Extract the (x, y) coordinate from the center of the cell holding the provided text.  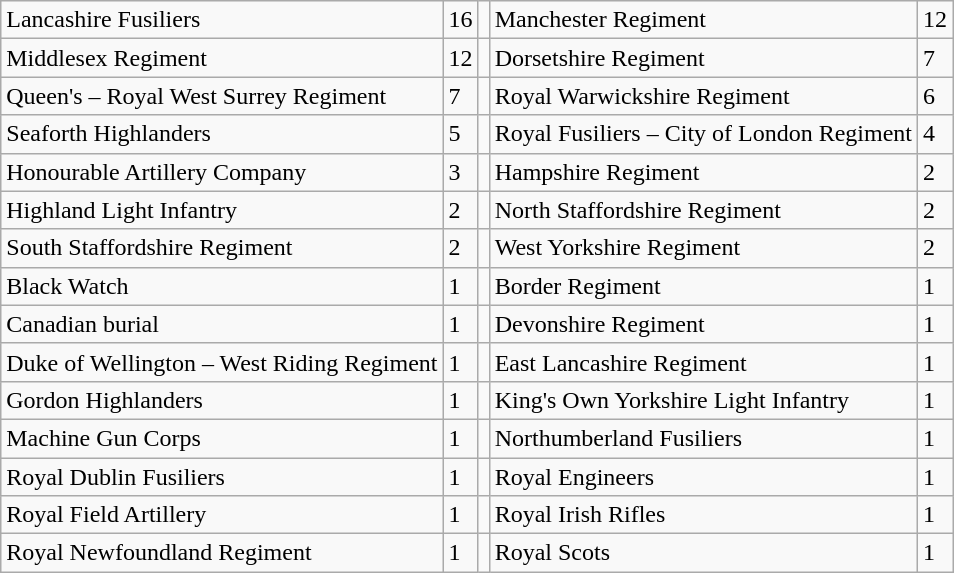
Queen's – Royal West Surrey Regiment (222, 96)
North Staffordshire Regiment (703, 210)
Hampshire Regiment (703, 172)
Royal Engineers (703, 477)
South Staffordshire Regiment (222, 248)
Highland Light Infantry (222, 210)
Royal Dublin Fusiliers (222, 477)
Gordon Highlanders (222, 400)
Dorsetshire Regiment (703, 58)
Royal Irish Rifles (703, 515)
Seaforth Highlanders (222, 134)
Canadian burial (222, 324)
Middlesex Regiment (222, 58)
Honourable Artillery Company (222, 172)
Black Watch (222, 286)
Royal Scots (703, 553)
Machine Gun Corps (222, 438)
Duke of Wellington – West Riding Regiment (222, 362)
3 (460, 172)
6 (936, 96)
Northumberland Fusiliers (703, 438)
5 (460, 134)
Lancashire Fusiliers (222, 20)
Manchester Regiment (703, 20)
King's Own Yorkshire Light Infantry (703, 400)
East Lancashire Regiment (703, 362)
4 (936, 134)
West Yorkshire Regiment (703, 248)
Devonshire Regiment (703, 324)
16 (460, 20)
Royal Field Artillery (222, 515)
Royal Warwickshire Regiment (703, 96)
Border Regiment (703, 286)
Royal Newfoundland Regiment (222, 553)
Royal Fusiliers – City of London Regiment (703, 134)
